Scan for the cell matching the given text and deliver its (x, y) coordinate at center. 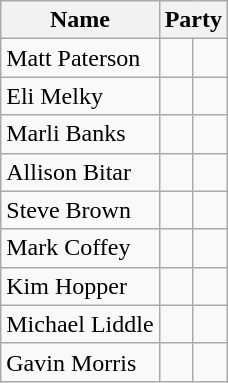
Mark Coffey (80, 248)
Name (80, 20)
Eli Melky (80, 96)
Michael Liddle (80, 324)
Marli Banks (80, 134)
Allison Bitar (80, 172)
Kim Hopper (80, 286)
Party (193, 20)
Gavin Morris (80, 362)
Matt Paterson (80, 58)
Steve Brown (80, 210)
